Capture the cell that displays the provided text and extract its [X, Y] central coordinate. 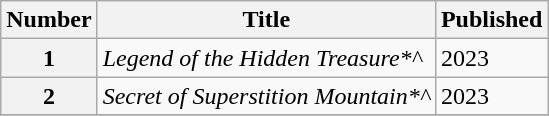
Number [49, 20]
1 [49, 58]
Secret of Superstition Mountain*^ [266, 96]
Legend of the Hidden Treasure*^ [266, 58]
Title [266, 20]
Published [491, 20]
2 [49, 96]
